Locate the cell with the specified text and output its (X, Y) center coordinate. 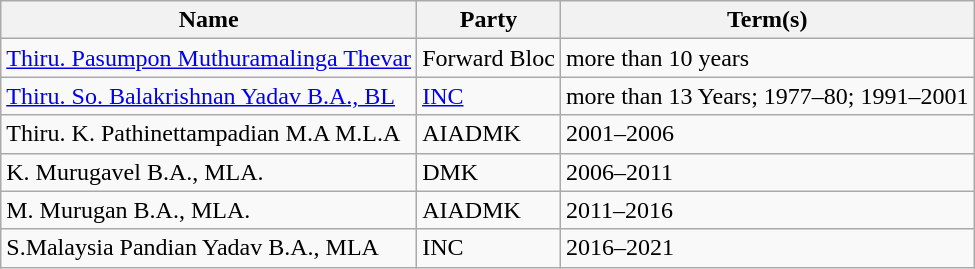
Thiru. So. Balakrishnan Yadav B.A., BL (209, 96)
DMK (489, 172)
S.Malaysia Pandian Yadav B.A., MLA (209, 248)
2011–2016 (767, 210)
Thiru. Pasumpon Muthuramalinga Thevar (209, 58)
Name (209, 20)
Forward Bloc (489, 58)
Party (489, 20)
2016–2021 (767, 248)
Term(s) (767, 20)
more than 10 years (767, 58)
2001–2006 (767, 134)
K. Murugavel B.A., MLA. (209, 172)
M. Murugan B.A., MLA. (209, 210)
Thiru. K. Pathinettampadian M.A M.L.A (209, 134)
more than 13 Years; 1977–80; 1991–2001 (767, 96)
2006–2011 (767, 172)
